Identify which cell holds the provided text, then report its (x, y) central coordinate. 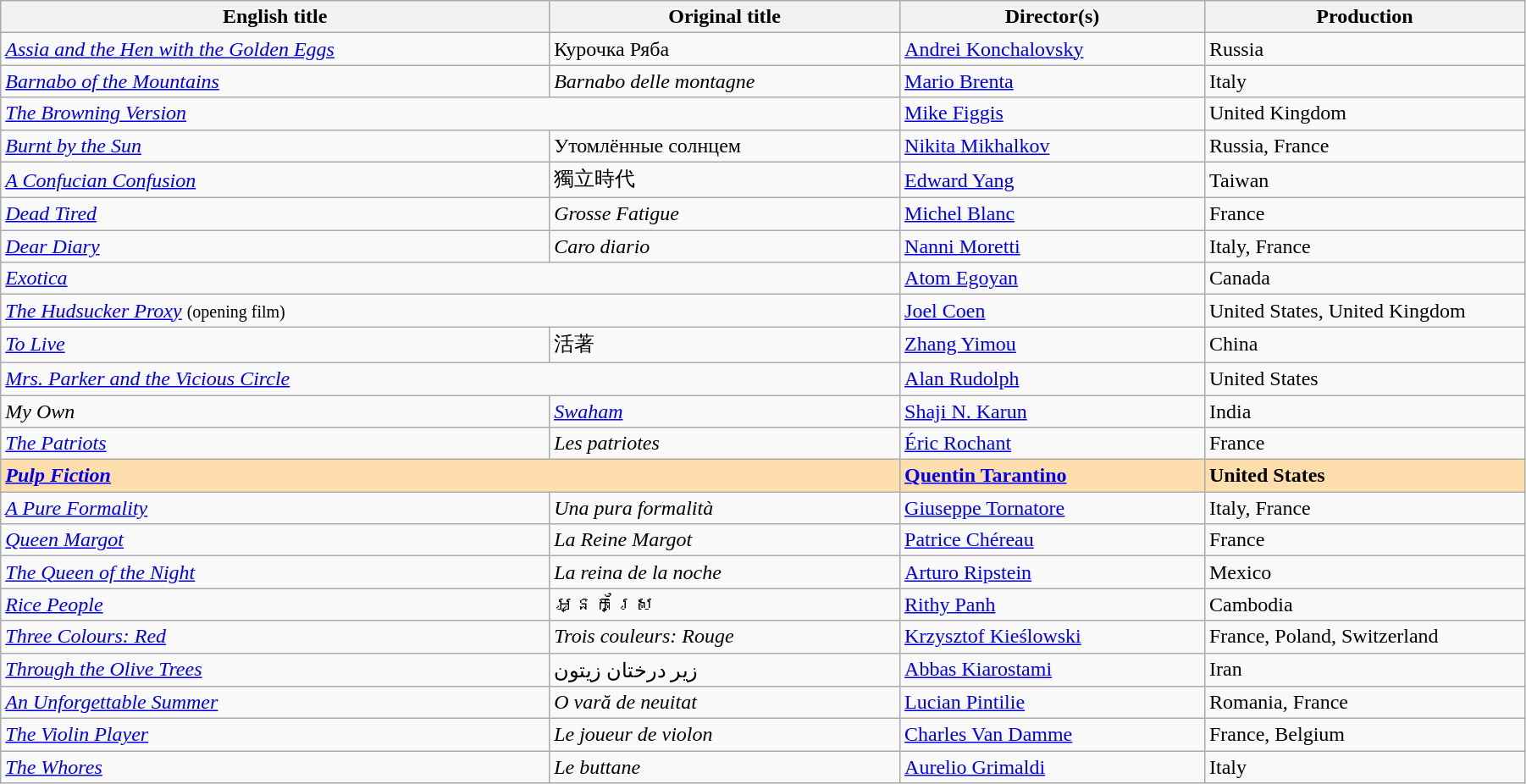
The Violin Player (275, 735)
Canada (1364, 279)
Production (1364, 17)
Russia, France (1364, 146)
La Reine Margot (725, 540)
O vară de neuitat (725, 703)
Giuseppe Tornatore (1053, 508)
United Kingdom (1364, 113)
Original title (725, 17)
The Whores (275, 767)
The Hudsucker Proxy (opening film) (451, 311)
Abbas Kiarostami (1053, 670)
Krzysztof Kieślowski (1053, 637)
Exotica (451, 279)
Barnabo of the Mountains (275, 81)
Queen Margot (275, 540)
Joel Coen (1053, 311)
A Confucian Confusion (275, 179)
Mike Figgis (1053, 113)
Una pura formalità (725, 508)
Romania, France (1364, 703)
The Patriots (275, 444)
Swaham (725, 411)
United States, United Kingdom (1364, 311)
Cambodia (1364, 605)
Pulp Fiction (451, 476)
China (1364, 345)
A Pure Formality (275, 508)
Patrice Chéreau (1053, 540)
Mario Brenta (1053, 81)
Burnt by the Sun (275, 146)
Caro diario (725, 246)
Dead Tired (275, 214)
The Browning Version (451, 113)
Arturo Ripstein (1053, 572)
Курочка Ряба (725, 49)
Trois couleurs: Rouge (725, 637)
Barnabo delle montagne (725, 81)
زیر درختان زیتون (725, 670)
The Queen of the Night (275, 572)
អ្នកស្រែ (725, 605)
Zhang Yimou (1053, 345)
獨立時代 (725, 179)
Aurelio Grimaldi (1053, 767)
Lucian Pintilie (1053, 703)
Grosse Fatigue (725, 214)
An Unforgettable Summer (275, 703)
Three Colours: Red (275, 637)
Assia and the Hen with the Golden Eggs (275, 49)
Iran (1364, 670)
English title (275, 17)
Michel Blanc (1053, 214)
To Live (275, 345)
Shaji N. Karun (1053, 411)
Nikita Mikhalkov (1053, 146)
Le joueur de violon (725, 735)
Éric Rochant (1053, 444)
France, Belgium (1364, 735)
India (1364, 411)
Edward Yang (1053, 179)
Taiwan (1364, 179)
Les patriotes (725, 444)
Russia (1364, 49)
Atom Egoyan (1053, 279)
Rice People (275, 605)
Le buttane (725, 767)
La reina de la noche (725, 572)
France, Poland, Switzerland (1364, 637)
Утомлённые солнцем (725, 146)
Director(s) (1053, 17)
Nanni Moretti (1053, 246)
Mrs. Parker and the Vicious Circle (451, 378)
活著 (725, 345)
Charles Van Damme (1053, 735)
Dear Diary (275, 246)
Andrei Konchalovsky (1053, 49)
Through the Olive Trees (275, 670)
Mexico (1364, 572)
Alan Rudolph (1053, 378)
Quentin Tarantino (1053, 476)
My Own (275, 411)
Rithy Panh (1053, 605)
